Search for the cell housing the specified text and yield its [x, y] center coordinate. 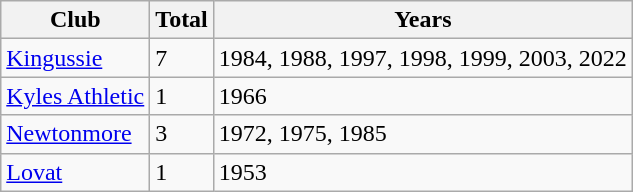
1953 [422, 172]
Years [422, 20]
1966 [422, 96]
1972, 1975, 1985 [422, 134]
Lovat [76, 172]
Club [76, 20]
1984, 1988, 1997, 1998, 1999, 2003, 2022 [422, 58]
Newtonmore [76, 134]
Kingussie [76, 58]
3 [182, 134]
Total [182, 20]
Kyles Athletic [76, 96]
7 [182, 58]
